Return (x, y) of the center of cell containing provided text 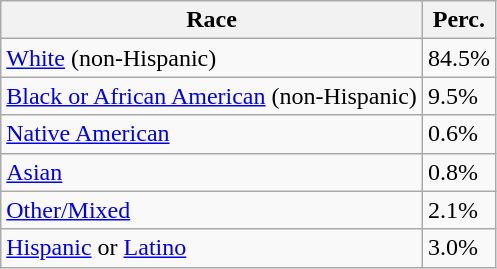
Native American (212, 134)
Other/Mixed (212, 210)
2.1% (458, 210)
Hispanic or Latino (212, 248)
Asian (212, 172)
Perc. (458, 20)
White (non-Hispanic) (212, 58)
84.5% (458, 58)
0.6% (458, 134)
0.8% (458, 172)
Race (212, 20)
Black or African American (non-Hispanic) (212, 96)
3.0% (458, 248)
9.5% (458, 96)
